Provide the [x, y] coordinate of the cell's center where the given text is located.  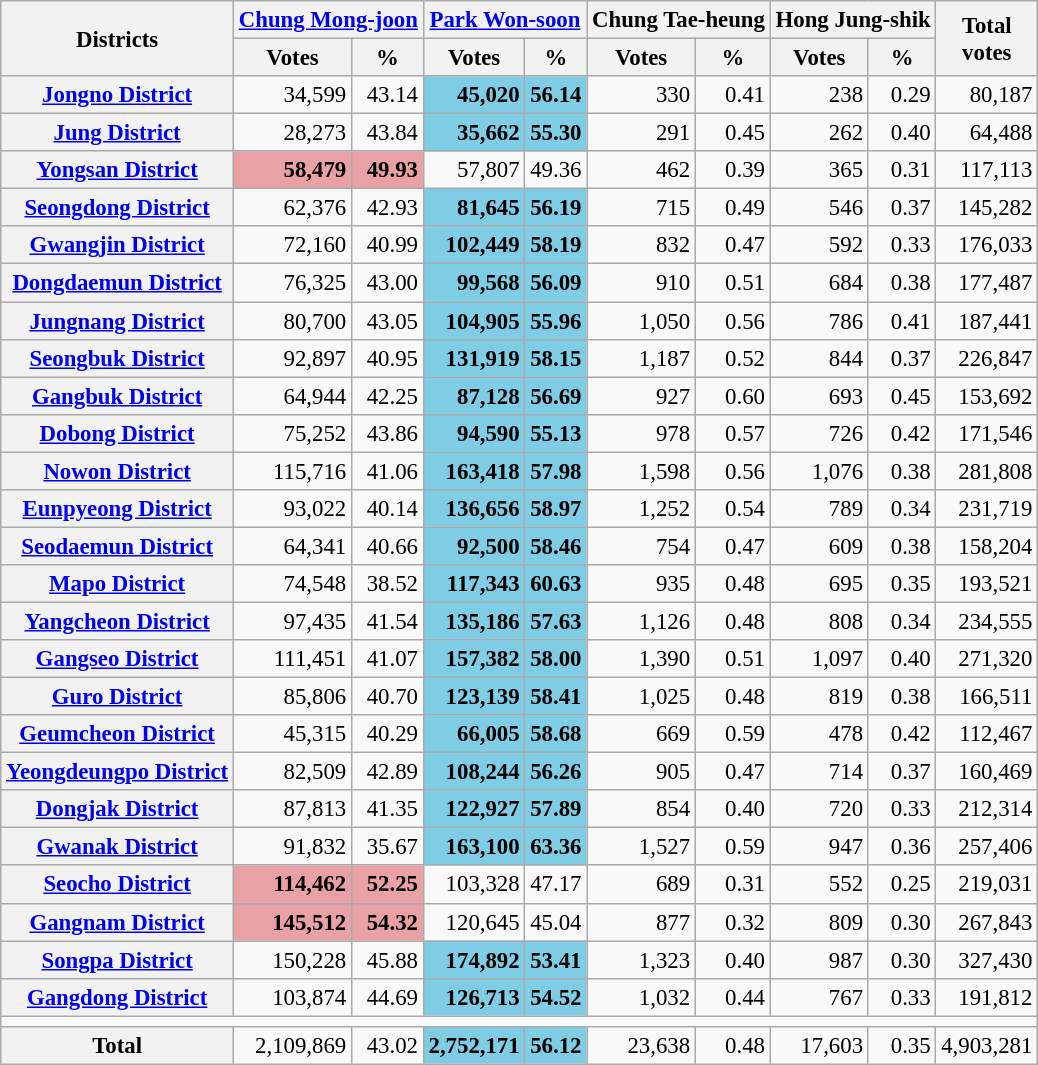
43.84 [387, 133]
123,139 [474, 697]
0.25 [902, 885]
Total [118, 1046]
786 [819, 321]
41.06 [387, 471]
87,813 [292, 809]
910 [642, 283]
767 [819, 997]
85,806 [292, 697]
187,441 [987, 321]
809 [819, 922]
669 [642, 734]
0.32 [732, 922]
1,076 [819, 471]
56.19 [556, 208]
135,186 [474, 621]
257,406 [987, 847]
45.04 [556, 922]
0.57 [732, 433]
1,126 [642, 621]
49.36 [556, 170]
0.36 [902, 847]
1,050 [642, 321]
Jongno District [118, 95]
Geumcheon District [118, 734]
Songpa District [118, 960]
115,716 [292, 471]
54.32 [387, 922]
55.96 [556, 321]
111,451 [292, 659]
234,555 [987, 621]
74,548 [292, 584]
4,903,281 [987, 1046]
34,599 [292, 95]
42.25 [387, 396]
947 [819, 847]
40.70 [387, 697]
47.17 [556, 885]
60.63 [556, 584]
56.09 [556, 283]
57.98 [556, 471]
1,598 [642, 471]
166,511 [987, 697]
43.86 [387, 433]
271,320 [987, 659]
Seongdong District [118, 208]
754 [642, 546]
35,662 [474, 133]
Gwangjin District [118, 245]
45.88 [387, 960]
2,109,869 [292, 1046]
Dongjak District [118, 809]
714 [819, 772]
163,418 [474, 471]
64,944 [292, 396]
55.13 [556, 433]
1,032 [642, 997]
171,546 [987, 433]
Totalvotes [987, 38]
112,467 [987, 734]
Chung Tae-heung [678, 20]
153,692 [987, 396]
57.63 [556, 621]
49.93 [387, 170]
97,435 [292, 621]
92,500 [474, 546]
Gangbuk District [118, 396]
1,025 [642, 697]
Yangcheon District [118, 621]
58.46 [556, 546]
91,832 [292, 847]
35.67 [387, 847]
978 [642, 433]
126,713 [474, 997]
Seodaemun District [118, 546]
117,343 [474, 584]
689 [642, 885]
57.89 [556, 809]
99,568 [474, 283]
41.54 [387, 621]
62,376 [292, 208]
Districts [118, 38]
Eunpyeong District [118, 509]
92,897 [292, 358]
158,204 [987, 546]
40.95 [387, 358]
Hong Jung-shik [853, 20]
212,314 [987, 809]
0.44 [732, 997]
23,638 [642, 1046]
145,282 [987, 208]
877 [642, 922]
1,390 [642, 659]
28,273 [292, 133]
63.36 [556, 847]
103,874 [292, 997]
94,590 [474, 433]
226,847 [987, 358]
987 [819, 960]
291 [642, 133]
38.52 [387, 584]
1,252 [642, 509]
82,509 [292, 772]
462 [642, 170]
684 [819, 283]
58.15 [556, 358]
1,187 [642, 358]
Dobong District [118, 433]
58.41 [556, 697]
720 [819, 809]
75,252 [292, 433]
136,656 [474, 509]
935 [642, 584]
1,323 [642, 960]
57,807 [474, 170]
281,808 [987, 471]
231,719 [987, 509]
72,160 [292, 245]
832 [642, 245]
193,521 [987, 584]
56.69 [556, 396]
715 [642, 208]
55.30 [556, 133]
120,645 [474, 922]
552 [819, 885]
Seocho District [118, 885]
42.93 [387, 208]
43.02 [387, 1046]
Nowon District [118, 471]
53.41 [556, 960]
103,328 [474, 885]
693 [819, 396]
40.14 [387, 509]
726 [819, 433]
Jungnang District [118, 321]
58.19 [556, 245]
76,325 [292, 283]
695 [819, 584]
Mapo District [118, 584]
Dongdaemun District [118, 283]
854 [642, 809]
Yongsan District [118, 170]
56.12 [556, 1046]
58.00 [556, 659]
177,487 [987, 283]
40.66 [387, 546]
365 [819, 170]
56.26 [556, 772]
52.25 [387, 885]
927 [642, 396]
40.99 [387, 245]
41.07 [387, 659]
808 [819, 621]
592 [819, 245]
81,645 [474, 208]
Gangdong District [118, 997]
Yeongdeungpo District [118, 772]
64,341 [292, 546]
58,479 [292, 170]
102,449 [474, 245]
546 [819, 208]
66,005 [474, 734]
Gangseo District [118, 659]
Seongbuk District [118, 358]
0.29 [902, 95]
330 [642, 95]
905 [642, 772]
17,603 [819, 1046]
0.60 [732, 396]
93,022 [292, 509]
262 [819, 133]
327,430 [987, 960]
43.05 [387, 321]
176,033 [987, 245]
58.97 [556, 509]
58.68 [556, 734]
45,315 [292, 734]
43.14 [387, 95]
174,892 [474, 960]
117,113 [987, 170]
45,020 [474, 95]
Jung District [118, 133]
145,512 [292, 922]
157,382 [474, 659]
122,927 [474, 809]
267,843 [987, 922]
2,752,171 [474, 1046]
150,228 [292, 960]
40.29 [387, 734]
Chung Mong-joon [328, 20]
131,919 [474, 358]
609 [819, 546]
Park Won-soon [505, 20]
478 [819, 734]
789 [819, 509]
1,527 [642, 847]
844 [819, 358]
114,462 [292, 885]
41.35 [387, 809]
0.39 [732, 170]
56.14 [556, 95]
80,187 [987, 95]
Gwanak District [118, 847]
163,100 [474, 847]
42.89 [387, 772]
1,097 [819, 659]
87,128 [474, 396]
80,700 [292, 321]
44.69 [387, 997]
160,469 [987, 772]
191,812 [987, 997]
Guro District [118, 697]
238 [819, 95]
0.54 [732, 509]
54.52 [556, 997]
219,031 [987, 885]
Gangnam District [118, 922]
104,905 [474, 321]
43.00 [387, 283]
0.52 [732, 358]
819 [819, 697]
108,244 [474, 772]
0.49 [732, 208]
64,488 [987, 133]
